Extract the [x, y] coordinate from the center of the cell holding the provided text.  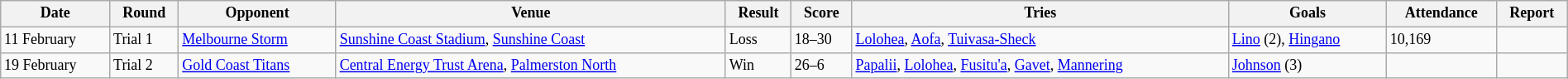
Johnson (3) [1308, 65]
Central Energy Trust Arena, Palmerston North [531, 65]
Lolohea, Aofa, Tuivasa-Sheck [1040, 40]
10,169 [1441, 40]
Sunshine Coast Stadium, Sunshine Coast [531, 40]
Gold Coast Titans [257, 65]
11 February [55, 40]
Loss [758, 40]
Trial 2 [144, 65]
Round [144, 13]
26–6 [822, 65]
Report [1532, 13]
19 February [55, 65]
18–30 [822, 40]
Win [758, 65]
Tries [1040, 13]
Attendance [1441, 13]
Lino (2), Hingano [1308, 40]
Date [55, 13]
Result [758, 13]
Opponent [257, 13]
Goals [1308, 13]
Melbourne Storm [257, 40]
Venue [531, 13]
Papalii, Lolohea, Fusitu'a, Gavet, Mannering [1040, 65]
Score [822, 13]
Trial 1 [144, 40]
